Locate the cell with the specified text and output its (X, Y) center coordinate. 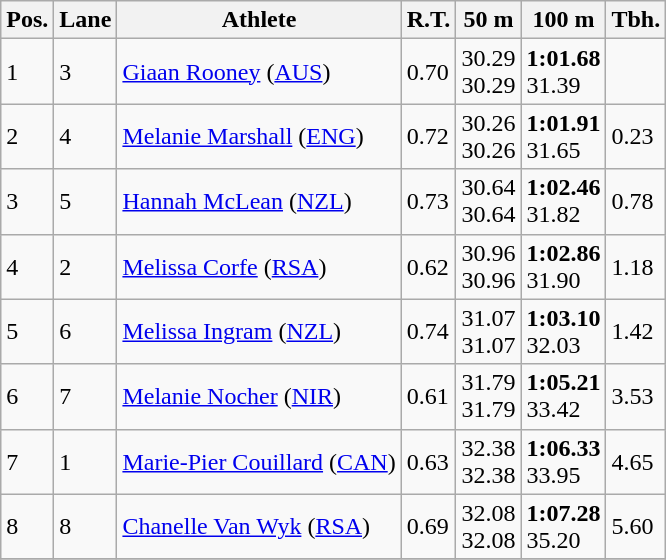
Melanie Marshall (ENG) (259, 136)
Melissa Ingram (NZL) (259, 332)
R.T. (428, 20)
30.2630.26 (488, 136)
Giaan Rooney (AUS) (259, 72)
30.6430.64 (488, 202)
Chanelle Van Wyk (RSA) (259, 526)
31.7931.79 (488, 396)
Hannah McLean (NZL) (259, 202)
100 m (564, 20)
Marie-Pier Couillard (CAN) (259, 462)
1:06.3333.95 (564, 462)
0.78 (636, 202)
1:02.8631.90 (564, 266)
1:03.1032.03 (564, 332)
0.74 (428, 332)
32.3832.38 (488, 462)
1:02.4631.82 (564, 202)
0.23 (636, 136)
Melanie Nocher (NIR) (259, 396)
32.0832.08 (488, 526)
1:07.2835.20 (564, 526)
0.73 (428, 202)
0.61 (428, 396)
30.2930.29 (488, 72)
0.72 (428, 136)
4.65 (636, 462)
0.62 (428, 266)
30.9630.96 (488, 266)
Lane (86, 20)
0.70 (428, 72)
5.60 (636, 526)
50 m (488, 20)
0.63 (428, 462)
1:01.6831.39 (564, 72)
Pos. (28, 20)
31.0731.07 (488, 332)
0.69 (428, 526)
1:01.9131.65 (564, 136)
Melissa Corfe (RSA) (259, 266)
1.18 (636, 266)
1.42 (636, 332)
Athlete (259, 20)
Tbh. (636, 20)
1:05.2133.42 (564, 396)
3.53 (636, 396)
